Detect which cell encompasses the target text, then output its [X, Y] center coordinate. 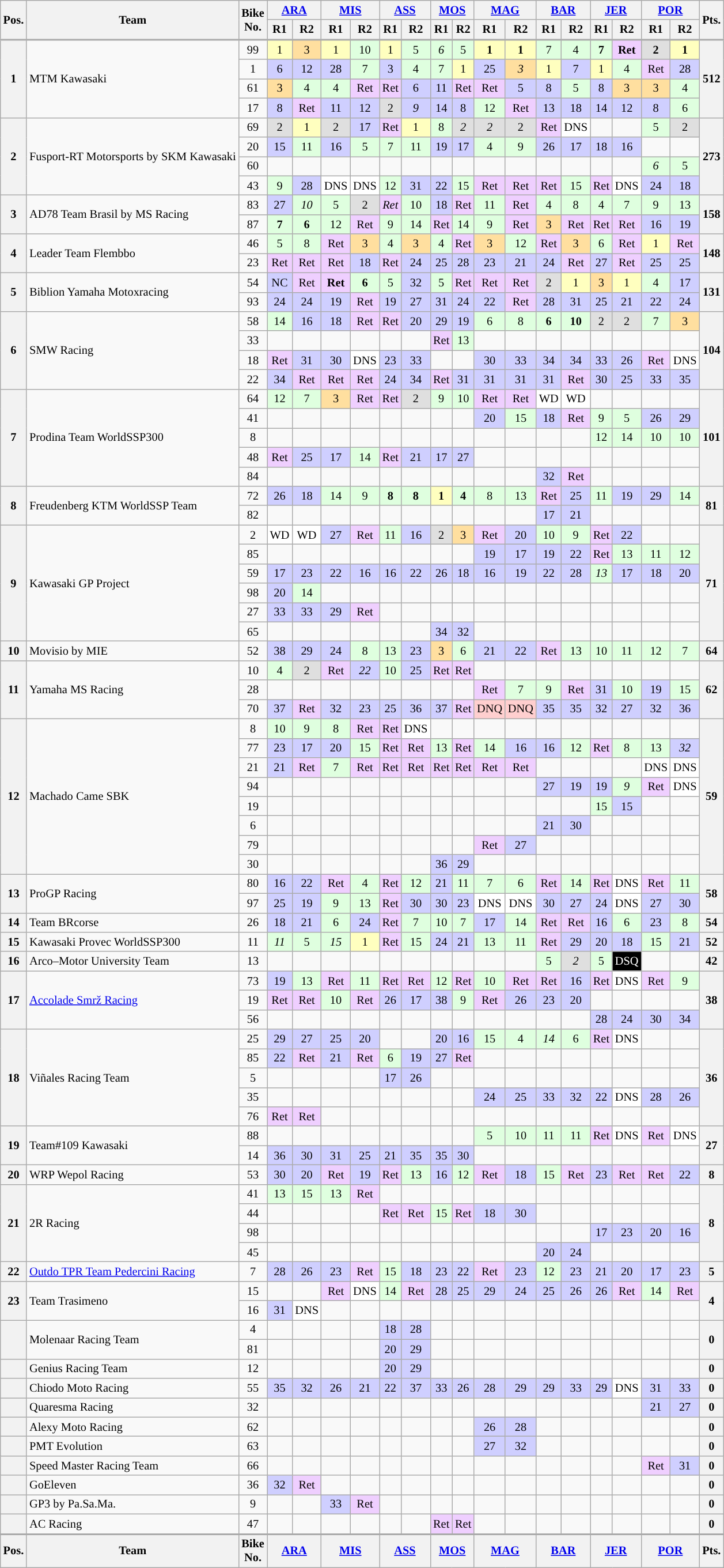
Yamaha MS Racing [132, 689]
Chiodo Moto Racing [132, 1388]
158 [711, 214]
Quaresma Racing [132, 1407]
70 [252, 709]
GP3 by Pa.Sa.Ma. [132, 1504]
82 [252, 515]
PMT Evolution [132, 1446]
56 [252, 1019]
Molenaar Racing Team [132, 1339]
Team BRcorse [132, 923]
Outdo TPR Team Pedercini Racing [132, 1272]
Accolade Smrž Racing [132, 1000]
Arco–Motor University Team [132, 961]
55 [252, 1388]
53 [252, 1174]
148 [711, 254]
97 [252, 903]
44 [252, 1214]
131 [711, 292]
Leader Team Flembbo [132, 254]
Biblion Yamaha Motoxracing [132, 292]
88 [252, 1136]
Prodina Team WorldSSP300 [132, 437]
48 [252, 457]
46 [252, 244]
Team#109 Kawasaki [132, 1146]
69 [252, 127]
87 [252, 224]
79 [252, 845]
42 [711, 961]
AC Racing [132, 1524]
104 [711, 350]
63 [252, 1446]
101 [711, 437]
76 [252, 1116]
99 [252, 49]
NC [280, 282]
GoEleven [132, 1485]
73 [252, 981]
DSQ [627, 961]
61 [252, 88]
45 [252, 1252]
273 [711, 157]
Freudenberg KTM WorldSSP Team [132, 505]
Speed Master Racing Team [132, 1465]
43 [252, 186]
Viñales Racing Team [132, 1078]
77 [252, 748]
47 [252, 1524]
Movisio by MIE [132, 651]
84 [252, 477]
80 [252, 883]
2R Racing [132, 1223]
Team Trasimeno [132, 1300]
ProGP Racing [132, 893]
Genius Racing Team [132, 1369]
Kawasaki GP Project [132, 583]
71 [711, 583]
SMW Racing [132, 350]
83 [252, 205]
MTM Kawasaki [132, 78]
AD78 Team Brasil by MS Racing [132, 214]
65 [252, 632]
60 [252, 166]
Fusport-RT Motorsports by SKM Kawasaki [132, 157]
Kawasaki Provec WorldSSP300 [132, 942]
Alexy Moto Racing [132, 1427]
Machado Came SBK [132, 796]
WRP Wepol Racing [132, 1174]
66 [252, 1465]
94 [252, 787]
512 [711, 78]
72 [252, 496]
93 [252, 302]
